Extract the (X, Y) coordinate from the center of the cell holding the provided text.  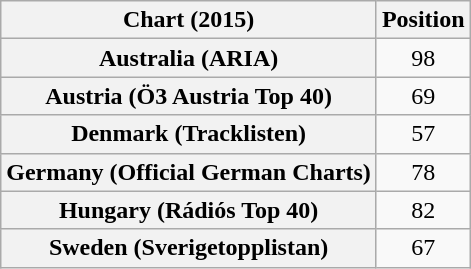
78 (423, 172)
Denmark (Tracklisten) (189, 134)
Hungary (Rádiós Top 40) (189, 210)
82 (423, 210)
98 (423, 58)
57 (423, 134)
Australia (ARIA) (189, 58)
69 (423, 96)
Austria (Ö3 Austria Top 40) (189, 96)
Germany (Official German Charts) (189, 172)
Sweden (Sverigetopplistan) (189, 248)
Position (423, 20)
Chart (2015) (189, 20)
67 (423, 248)
